For the text-containing cell, return its midpoint in [x, y] coordinate format. 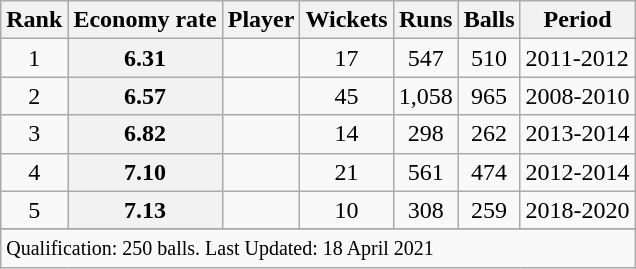
5 [34, 210]
Wickets [346, 20]
3 [34, 134]
Player [261, 20]
259 [489, 210]
2008-2010 [578, 96]
14 [346, 134]
6.57 [145, 96]
Rank [34, 20]
21 [346, 172]
Qualification: 250 balls. Last Updated: 18 April 2021 [318, 248]
2011-2012 [578, 58]
561 [426, 172]
308 [426, 210]
2018-2020 [578, 210]
2 [34, 96]
Economy rate [145, 20]
2012-2014 [578, 172]
4 [34, 172]
262 [489, 134]
7.13 [145, 210]
Period [578, 20]
474 [489, 172]
45 [346, 96]
10 [346, 210]
547 [426, 58]
6.82 [145, 134]
510 [489, 58]
7.10 [145, 172]
1,058 [426, 96]
6.31 [145, 58]
17 [346, 58]
Runs [426, 20]
2013-2014 [578, 134]
1 [34, 58]
298 [426, 134]
965 [489, 96]
Balls [489, 20]
